For the text-containing cell, return its midpoint in (X, Y) coordinate format. 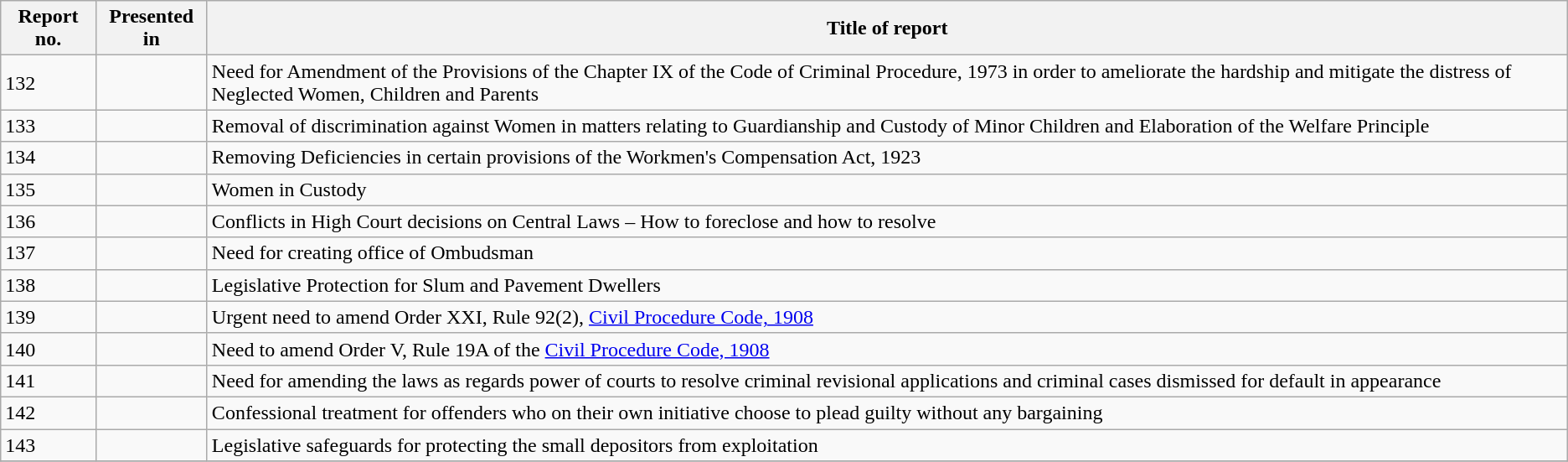
Confessional treatment for offenders who on their own initiative choose to plead guilty without any bargaining (887, 413)
142 (49, 413)
134 (49, 158)
Need to amend Order V, Rule 19A of the Civil Procedure Code, 1908 (887, 349)
137 (49, 253)
Women in Custody (887, 189)
139 (49, 317)
138 (49, 285)
135 (49, 189)
Urgent need to amend Order XXI, Rule 92(2), Civil Procedure Code, 1908 (887, 317)
133 (49, 126)
Removing Deficiencies in certain provisions of the Workmen's Compensation Act, 1923 (887, 158)
140 (49, 349)
132 (49, 82)
Presented in (151, 29)
Legislative Protection for Slum and Pavement Dwellers (887, 285)
143 (49, 445)
136 (49, 221)
Removal of discrimination against Women in matters relating to Guardianship and Custody of Minor Children and Elaboration of the Welfare Principle (887, 126)
Title of report (887, 29)
141 (49, 381)
Report no. (49, 29)
Conflicts in High Court decisions on Central Laws – How to foreclose and how to resolve (887, 221)
Legislative safeguards for protecting the small depositors from exploitation (887, 445)
Need for creating office of Ombudsman (887, 253)
